Identify which cell holds the provided text, then report its (x, y) central coordinate. 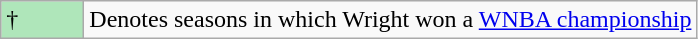
Denotes seasons in which Wright won a WNBA championship (390, 20)
† (42, 20)
